From the cell containing the given text, extract its center point as [X, Y] coordinate. 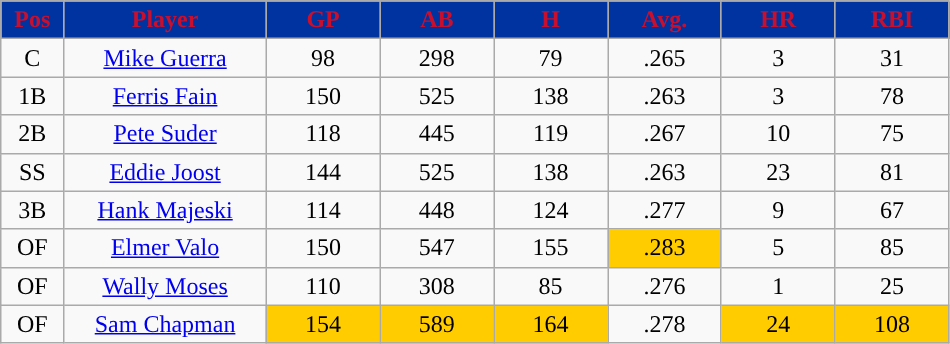
5 [778, 248]
3B [32, 210]
.276 [665, 286]
AB [437, 20]
.267 [665, 134]
114 [323, 210]
Ferris Fain [165, 96]
Player [165, 20]
98 [323, 58]
1 [778, 286]
124 [551, 210]
445 [437, 134]
HR [778, 20]
Mike Guerra [165, 58]
H [551, 20]
119 [551, 134]
RBI [892, 20]
547 [437, 248]
Pos [32, 20]
9 [778, 210]
C [32, 58]
144 [323, 172]
31 [892, 58]
.278 [665, 324]
589 [437, 324]
448 [437, 210]
81 [892, 172]
308 [437, 286]
SS [32, 172]
Sam Chapman [165, 324]
Elmer Valo [165, 248]
Wally Moses [165, 286]
108 [892, 324]
Avg. [665, 20]
GP [323, 20]
154 [323, 324]
24 [778, 324]
164 [551, 324]
25 [892, 286]
79 [551, 58]
118 [323, 134]
298 [437, 58]
75 [892, 134]
1B [32, 96]
.277 [665, 210]
Eddie Joost [165, 172]
Pete Suder [165, 134]
.283 [665, 248]
23 [778, 172]
155 [551, 248]
110 [323, 286]
Hank Majeski [165, 210]
67 [892, 210]
10 [778, 134]
78 [892, 96]
2B [32, 134]
.265 [665, 58]
